Extract the [X, Y] coordinate from the center of the cell holding the provided text.  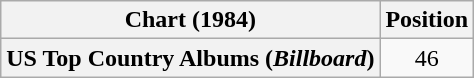
46 [427, 58]
Chart (1984) [190, 20]
US Top Country Albums (Billboard) [190, 58]
Position [427, 20]
